Search for the cell housing the specified text and yield its [x, y] center coordinate. 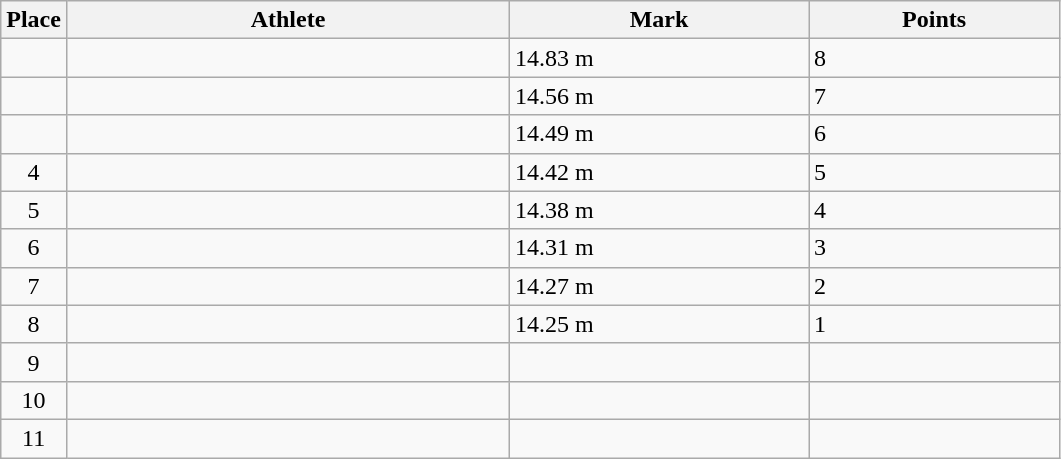
Place [34, 20]
2 [934, 286]
14.38 m [660, 210]
11 [34, 438]
14.83 m [660, 58]
3 [934, 248]
Points [934, 20]
14.42 m [660, 172]
10 [34, 400]
14.25 m [660, 324]
Athlete [288, 20]
14.49 m [660, 134]
Mark [660, 20]
14.27 m [660, 286]
14.56 m [660, 96]
9 [34, 362]
14.31 m [660, 248]
1 [934, 324]
